From the cell containing the given text, extract its center point as [x, y] coordinate. 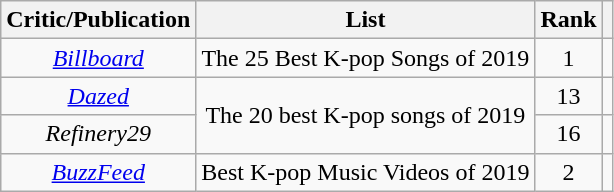
Best K-pop Music Videos of 2019 [366, 172]
Billboard [98, 58]
13 [568, 96]
The 20 best K-pop songs of 2019 [366, 115]
BuzzFeed [98, 172]
Critic/Publication [98, 20]
16 [568, 134]
Refinery29 [98, 134]
The 25 Best K-pop Songs of 2019 [366, 58]
2 [568, 172]
Dazed [98, 96]
Rank [568, 20]
List [366, 20]
1 [568, 58]
